Search for the cell housing the specified text and yield its (x, y) center coordinate. 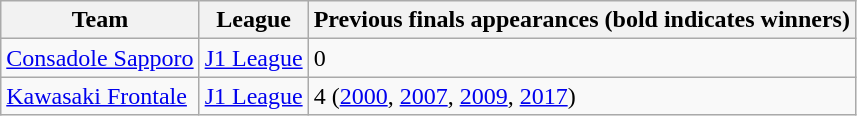
Consadole Sapporo (100, 58)
League (254, 20)
Previous finals appearances (bold indicates winners) (582, 20)
0 (582, 58)
Kawasaki Frontale (100, 96)
4 (2000, 2007, 2009, 2017) (582, 96)
Team (100, 20)
